Provide the [x, y] coordinate of the cell's center where the given text is located.  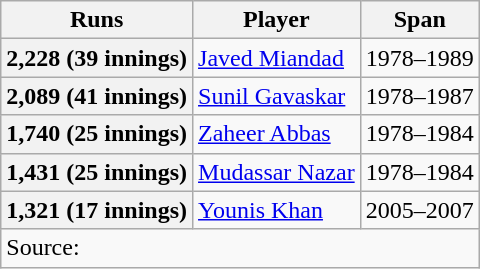
Javed Miandad [277, 58]
1,431 (25 innings) [97, 172]
Player [277, 20]
Span [420, 20]
Runs [97, 20]
1978–1987 [420, 96]
1,740 (25 innings) [97, 134]
2,228 (39 innings) [97, 58]
1,321 (17 innings) [97, 210]
Younis Khan [277, 210]
1978–1989 [420, 58]
2005–2007 [420, 210]
2,089 (41 innings) [97, 96]
Zaheer Abbas [277, 134]
Mudassar Nazar [277, 172]
Source: [240, 248]
Sunil Gavaskar [277, 96]
